Extract the (X, Y) coordinate from the center of the cell holding the provided text.  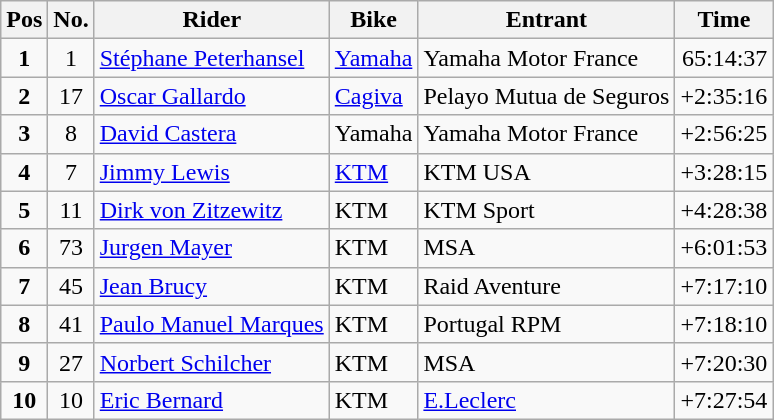
65:14:37 (724, 58)
Raid Aventure (546, 286)
Jurgen Mayer (212, 248)
Jean Brucy (212, 286)
17 (71, 96)
KTM USA (546, 172)
E.Leclerc (546, 400)
5 (24, 210)
David Castera (212, 134)
+6:01:53 (724, 248)
41 (71, 324)
No. (71, 20)
Oscar Gallardo (212, 96)
+2:56:25 (724, 134)
6 (24, 248)
Norbert Schilcher (212, 362)
Jimmy Lewis (212, 172)
+7:17:10 (724, 286)
KTM Sport (546, 210)
Time (724, 20)
Paulo Manuel Marques (212, 324)
2 (24, 96)
Pelayo Mutua de Seguros (546, 96)
+2:35:16 (724, 96)
27 (71, 362)
Portugal RPM (546, 324)
Bike (374, 20)
Entrant (546, 20)
9 (24, 362)
+7:18:10 (724, 324)
+3:28:15 (724, 172)
Pos (24, 20)
Dirk von Zitzewitz (212, 210)
+7:27:54 (724, 400)
11 (71, 210)
Eric Bernard (212, 400)
4 (24, 172)
3 (24, 134)
Stéphane Peterhansel (212, 58)
Cagiva (374, 96)
45 (71, 286)
+4:28:38 (724, 210)
Rider (212, 20)
+7:20:30 (724, 362)
73 (71, 248)
